From the cell containing the given text, extract its center point as (x, y) coordinate. 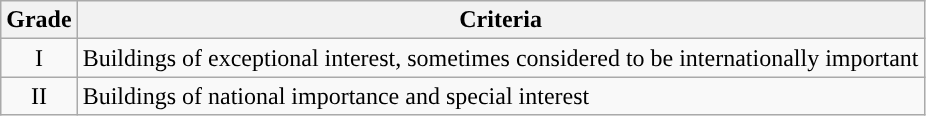
I (39, 58)
II (39, 96)
Buildings of national importance and special interest (500, 96)
Grade (39, 20)
Criteria (500, 20)
Buildings of exceptional interest, sometimes considered to be internationally important (500, 58)
